Search for the cell housing the specified text and yield its [x, y] center coordinate. 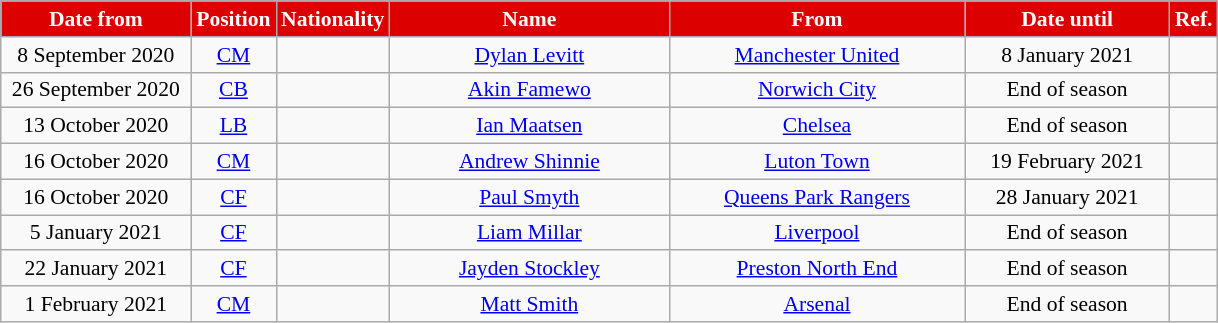
Liam Millar [529, 233]
Chelsea [816, 126]
22 January 2021 [96, 269]
Paul Smyth [529, 197]
26 September 2020 [96, 90]
8 January 2021 [1068, 55]
Norwich City [816, 90]
Manchester United [816, 55]
13 October 2020 [96, 126]
Luton Town [816, 162]
LB [234, 126]
Akin Famewo [529, 90]
Dylan Levitt [529, 55]
Date until [1068, 19]
Liverpool [816, 233]
1 February 2021 [96, 304]
Jayden Stockley [529, 269]
Position [234, 19]
Date from [96, 19]
Ref. [1194, 19]
Andrew Shinnie [529, 162]
5 January 2021 [96, 233]
Nationality [332, 19]
Ian Maatsen [529, 126]
Queens Park Rangers [816, 197]
19 February 2021 [1068, 162]
Preston North End [816, 269]
Arsenal [816, 304]
Matt Smith [529, 304]
CB [234, 90]
Name [529, 19]
8 September 2020 [96, 55]
From [816, 19]
28 January 2021 [1068, 197]
